Identify which cell holds the provided text, then report its [x, y] central coordinate. 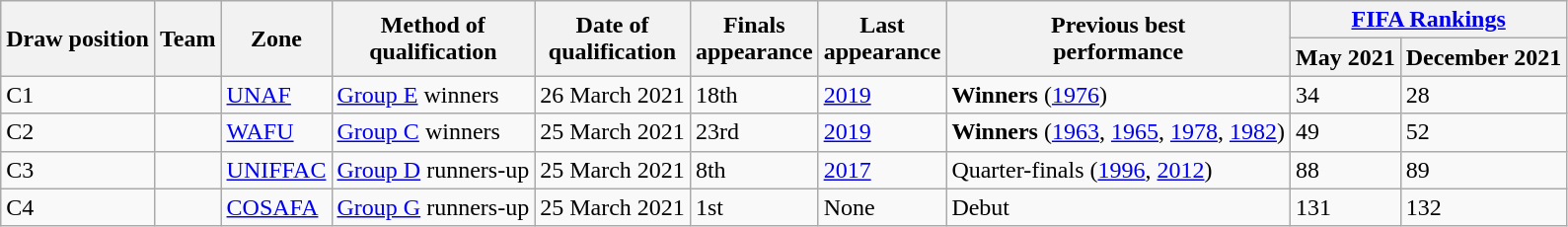
Group E winners [433, 95]
132 [1484, 207]
UNAF [276, 95]
18th [754, 95]
Finalsappearance [754, 38]
C2 [78, 132]
Winners (1976) [1119, 95]
Group C winners [433, 132]
UNIFFAC [276, 170]
88 [1345, 170]
28 [1484, 95]
Zone [276, 38]
26 March 2021 [613, 95]
WAFU [276, 132]
May 2021 [1345, 57]
COSAFA [276, 207]
Team [187, 38]
C1 [78, 95]
52 [1484, 132]
2017 [882, 170]
23rd [754, 132]
Group G runners-up [433, 207]
Group D runners-up [433, 170]
Debut [1119, 207]
C3 [78, 170]
None [882, 207]
Previous bestperformance [1119, 38]
December 2021 [1484, 57]
Lastappearance [882, 38]
Quarter-finals (1996, 2012) [1119, 170]
Draw position [78, 38]
8th [754, 170]
34 [1345, 95]
89 [1484, 170]
FIFA Rankings [1428, 20]
Winners (1963, 1965, 1978, 1982) [1119, 132]
131 [1345, 207]
C4 [78, 207]
49 [1345, 132]
Method ofqualification [433, 38]
Date ofqualification [613, 38]
1st [754, 207]
